Provide the [X, Y] coordinate of the cell's center where the given text is located.  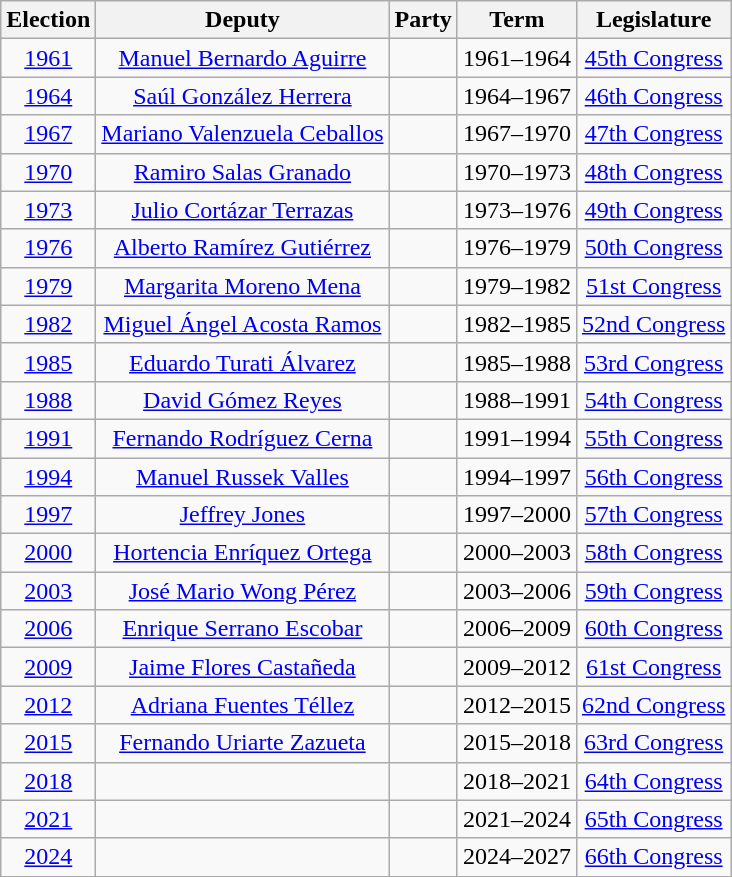
1994–1997 [516, 477]
Manuel Bernardo Aguirre [242, 58]
Legislature [653, 20]
2003 [48, 591]
1991 [48, 438]
1997–2000 [516, 515]
2006–2009 [516, 629]
Mariano Valenzuela Ceballos [242, 134]
2021–2024 [516, 819]
1970–1973 [516, 172]
51st Congress [653, 286]
2018–2021 [516, 781]
1967 [48, 134]
Jaime Flores Castañeda [242, 667]
1997 [48, 515]
Miguel Ángel Acosta Ramos [242, 324]
1982 [48, 324]
David Gómez Reyes [242, 400]
José Mario Wong Pérez [242, 591]
1988 [48, 400]
58th Congress [653, 553]
1961–1964 [516, 58]
64th Congress [653, 781]
49th Congress [653, 210]
1964 [48, 96]
1967–1970 [516, 134]
65th Congress [653, 819]
Hortencia Enríquez Ortega [242, 553]
1973 [48, 210]
2018 [48, 781]
1970 [48, 172]
61st Congress [653, 667]
66th Congress [653, 857]
2006 [48, 629]
Deputy [242, 20]
2000–2003 [516, 553]
56th Congress [653, 477]
2009 [48, 667]
2012–2015 [516, 705]
2015–2018 [516, 743]
2015 [48, 743]
2000 [48, 553]
1985 [48, 362]
1979–1982 [516, 286]
2024 [48, 857]
Ramiro Salas Granado [242, 172]
Term [516, 20]
1976–1979 [516, 248]
57th Congress [653, 515]
Manuel Russek Valles [242, 477]
2009–2012 [516, 667]
Fernando Uriarte Zazueta [242, 743]
Eduardo Turati Álvarez [242, 362]
2003–2006 [516, 591]
Jeffrey Jones [242, 515]
1991–1994 [516, 438]
1964–1967 [516, 96]
46th Congress [653, 96]
1988–1991 [516, 400]
Enrique Serrano Escobar [242, 629]
1994 [48, 477]
1973–1976 [516, 210]
1979 [48, 286]
1961 [48, 58]
1982–1985 [516, 324]
2024–2027 [516, 857]
55th Congress [653, 438]
Party [423, 20]
53rd Congress [653, 362]
1976 [48, 248]
54th Congress [653, 400]
1985–1988 [516, 362]
2012 [48, 705]
50th Congress [653, 248]
62nd Congress [653, 705]
48th Congress [653, 172]
Adriana Fuentes Téllez [242, 705]
2021 [48, 819]
Margarita Moreno Mena [242, 286]
Julio Cortázar Terrazas [242, 210]
Saúl González Herrera [242, 96]
Alberto Ramírez Gutiérrez [242, 248]
47th Congress [653, 134]
45th Congress [653, 58]
60th Congress [653, 629]
59th Congress [653, 591]
Fernando Rodríguez Cerna [242, 438]
Election [48, 20]
63rd Congress [653, 743]
52nd Congress [653, 324]
